Capture the cell that displays the provided text and extract its (x, y) central coordinate. 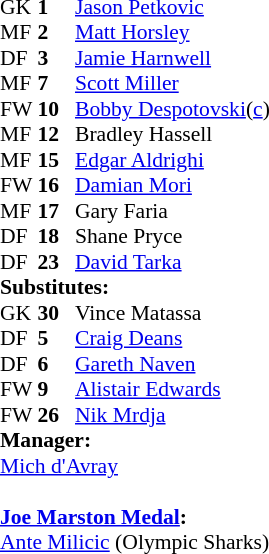
18 (57, 237)
26 (57, 415)
Gary Faria (160, 211)
16 (57, 185)
GK (19, 313)
Alistair Edwards (160, 389)
Gareth Naven (160, 364)
David Tarka (160, 262)
Bradley Hassell (160, 135)
Manager: (123, 441)
Nik Mrdja (160, 415)
Matt Horsley (160, 33)
30 (57, 313)
6 (57, 364)
7 (57, 83)
Shane Pryce (160, 237)
10 (57, 109)
9 (57, 389)
Vince Matassa (160, 313)
3 (57, 58)
17 (57, 211)
Bobby Despotovski (160, 109)
Damian Mori (160, 185)
Craig Deans (160, 339)
5 (57, 339)
23 (57, 262)
Scott Miller (160, 83)
Substitutes: (123, 287)
15 (57, 160)
Jamie Harnwell (160, 58)
12 (57, 135)
2 (57, 33)
Edgar Aldrighi (160, 160)
